Extract the [x, y] coordinate from the center of the cell holding the provided text.  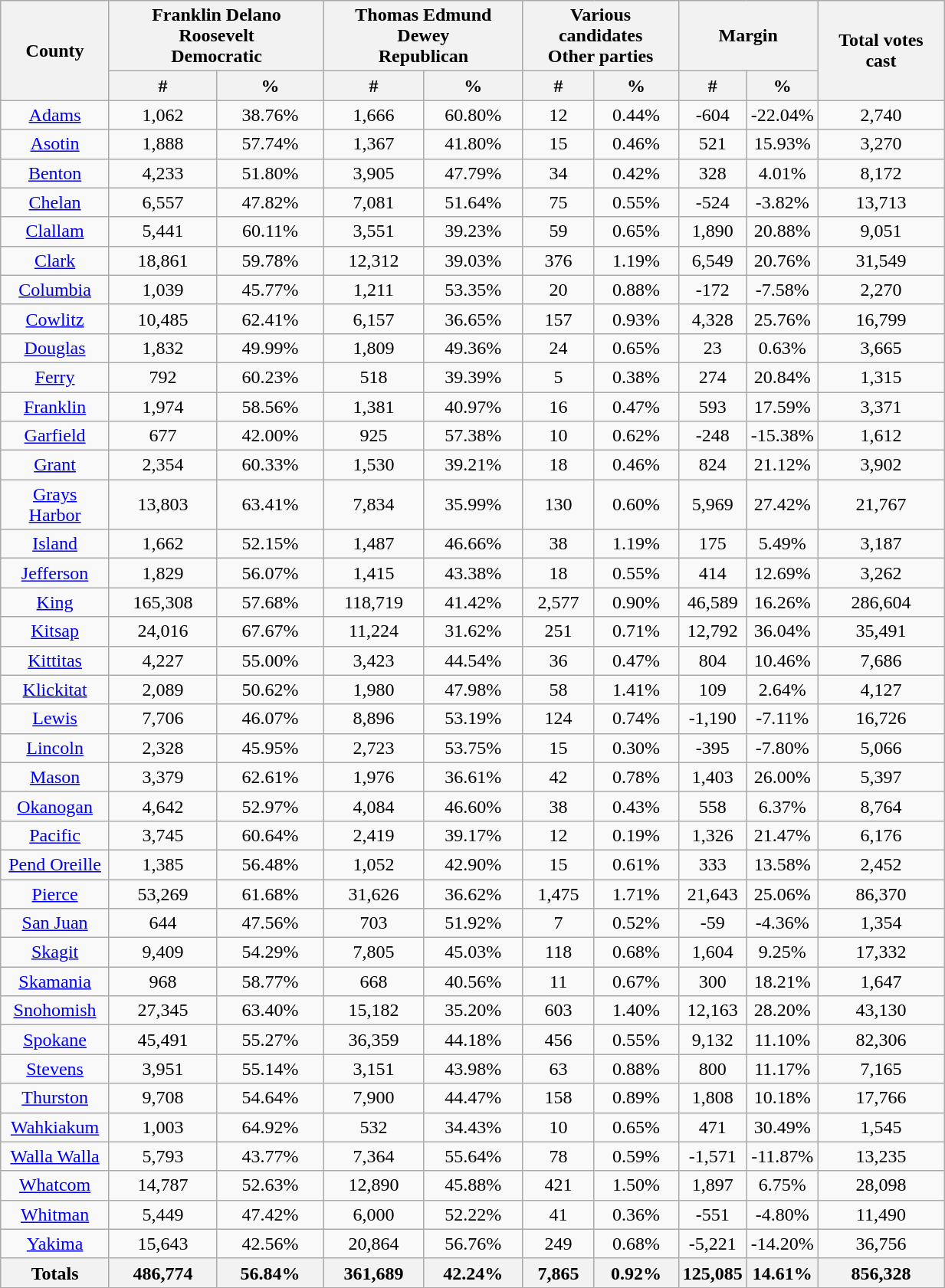
54.29% [270, 952]
558 [713, 806]
668 [374, 982]
1,367 [374, 144]
42.56% [270, 1244]
41 [558, 1214]
58.77% [270, 982]
Total votes cast [881, 51]
Jefferson [55, 573]
82,306 [881, 1040]
3,745 [162, 835]
47.82% [270, 202]
0.43% [636, 806]
3,187 [881, 544]
0.38% [636, 377]
925 [374, 436]
16,726 [881, 719]
Yakima [55, 1244]
-7.11% [782, 719]
41.42% [473, 602]
60.64% [270, 835]
7,834 [374, 504]
53.19% [473, 719]
9,132 [713, 1040]
44.47% [473, 1098]
5,397 [881, 777]
26.00% [782, 777]
15,643 [162, 1244]
4,642 [162, 806]
44.18% [473, 1040]
45.03% [473, 952]
12,163 [713, 1011]
Benton [55, 173]
Whatcom [55, 1185]
0.42% [636, 173]
62.61% [270, 777]
52.97% [270, 806]
521 [713, 144]
2,577 [558, 602]
53.35% [473, 290]
6,549 [713, 261]
12,312 [374, 261]
6,157 [374, 319]
1.50% [636, 1185]
53.75% [473, 748]
20,864 [374, 1244]
60.33% [270, 465]
16 [558, 407]
45.77% [270, 290]
6.37% [782, 806]
Skagit [55, 952]
7 [558, 923]
43,130 [881, 1011]
King [55, 602]
42 [558, 777]
34 [558, 173]
9.25% [782, 952]
60.80% [473, 115]
644 [162, 923]
18,861 [162, 261]
-59 [713, 923]
414 [713, 573]
0.19% [636, 835]
1,475 [558, 894]
Skamania [55, 982]
36,359 [374, 1040]
31,549 [881, 261]
2,740 [881, 115]
55.27% [270, 1040]
1,897 [713, 1185]
Stevens [55, 1069]
13.58% [782, 864]
6,176 [881, 835]
16.26% [782, 602]
16,799 [881, 319]
46.07% [270, 719]
Lewis [55, 719]
2,270 [881, 290]
3,371 [881, 407]
Pend Oreille [55, 864]
11.17% [782, 1069]
456 [558, 1040]
46.66% [473, 544]
0.90% [636, 602]
51.64% [473, 202]
47.98% [473, 690]
3,379 [162, 777]
56.76% [473, 1244]
Chelan [55, 202]
0.92% [636, 1273]
593 [713, 407]
56.07% [270, 573]
118,719 [374, 602]
42.24% [473, 1273]
-4.80% [782, 1214]
36.65% [473, 319]
18.21% [782, 982]
51.92% [473, 923]
1,530 [374, 465]
1,809 [374, 348]
1,829 [162, 573]
2,328 [162, 748]
2,089 [162, 690]
Thomas Edmund DeweyRepublican [424, 36]
47.42% [270, 1214]
300 [713, 982]
0.36% [636, 1214]
61.68% [270, 894]
471 [713, 1127]
13,803 [162, 504]
677 [162, 436]
1,315 [881, 377]
25.06% [782, 894]
Ferry [55, 377]
0.62% [636, 436]
703 [374, 923]
11.10% [782, 1040]
63.41% [270, 504]
157 [558, 319]
1,487 [374, 544]
-4.36% [782, 923]
36.04% [782, 631]
Snohomish [55, 1011]
20.88% [782, 231]
35.99% [473, 504]
3,551 [374, 231]
0.44% [636, 115]
Thurston [55, 1098]
3,902 [881, 465]
3,665 [881, 348]
Mason [55, 777]
Lincoln [55, 748]
-524 [713, 202]
3,270 [881, 144]
1,888 [162, 144]
17,332 [881, 952]
Pierce [55, 894]
0.60% [636, 504]
35.20% [473, 1011]
0.71% [636, 631]
-248 [713, 436]
55.64% [473, 1156]
0.67% [636, 982]
15,182 [374, 1011]
39.03% [473, 261]
75 [558, 202]
0.52% [636, 923]
52.22% [473, 1214]
361,689 [374, 1273]
Margin [748, 36]
9,708 [162, 1098]
1,326 [713, 835]
17.59% [782, 407]
249 [558, 1244]
109 [713, 690]
1,980 [374, 690]
1.40% [636, 1011]
-3.82% [782, 202]
Clark [55, 261]
Various candidatesOther parties [601, 36]
328 [713, 173]
35,491 [881, 631]
0.59% [636, 1156]
7,081 [374, 202]
5,969 [713, 504]
2,452 [881, 864]
9,409 [162, 952]
Franklin Delano RooseveltDemocratic [216, 36]
Spokane [55, 1040]
14,787 [162, 1185]
63 [558, 1069]
Franklin [55, 407]
47.56% [270, 923]
6,000 [374, 1214]
3,262 [881, 573]
63.40% [270, 1011]
San Juan [55, 923]
42.00% [270, 436]
Okanogan [55, 806]
1,832 [162, 348]
67.67% [270, 631]
59.78% [270, 261]
39.21% [473, 465]
792 [162, 377]
1,647 [881, 982]
1,354 [881, 923]
4,084 [374, 806]
165,308 [162, 602]
53,269 [162, 894]
40.56% [473, 982]
36.62% [473, 894]
2,354 [162, 465]
-11.87% [782, 1156]
251 [558, 631]
46,589 [713, 602]
1,545 [881, 1127]
39.39% [473, 377]
43.77% [270, 1156]
10.46% [782, 660]
2,419 [374, 835]
45.88% [473, 1185]
49.99% [270, 348]
58.56% [270, 407]
0.89% [636, 1098]
51.80% [270, 173]
1,381 [374, 407]
603 [558, 1011]
8,764 [881, 806]
8,896 [374, 719]
56.84% [270, 1273]
518 [374, 377]
20.84% [782, 377]
31.62% [473, 631]
64.92% [270, 1127]
45,491 [162, 1040]
Douglas [55, 348]
1,604 [713, 952]
59 [558, 231]
36.61% [473, 777]
46.60% [473, 806]
286,604 [881, 602]
1,052 [374, 864]
24 [558, 348]
34.43% [473, 1127]
5,793 [162, 1156]
36,756 [881, 1244]
45.95% [270, 748]
118 [558, 952]
-395 [713, 748]
21,643 [713, 894]
6,557 [162, 202]
County [55, 51]
60.23% [270, 377]
3,905 [374, 173]
20 [558, 290]
532 [374, 1127]
10,485 [162, 319]
Whitman [55, 1214]
10.18% [782, 1098]
Grays Harbor [55, 504]
968 [162, 982]
21.47% [782, 835]
-14.20% [782, 1244]
54.64% [270, 1098]
1,003 [162, 1127]
Wahkiakum [55, 1127]
1,415 [374, 573]
31,626 [374, 894]
5,449 [162, 1214]
2.64% [782, 690]
11,490 [881, 1214]
52.63% [270, 1185]
57.68% [270, 602]
0.61% [636, 864]
36 [558, 660]
-551 [713, 1214]
7,805 [374, 952]
27,345 [162, 1011]
40.97% [473, 407]
-172 [713, 290]
Klickitat [55, 690]
Totals [55, 1273]
17,766 [881, 1098]
49.36% [473, 348]
9,051 [881, 231]
856,328 [881, 1273]
4.01% [782, 173]
-15.38% [782, 436]
1,976 [374, 777]
-7.58% [782, 290]
2,723 [374, 748]
25.76% [782, 319]
43.38% [473, 573]
1,211 [374, 290]
0.78% [636, 777]
-7.80% [782, 748]
0.63% [782, 348]
7,364 [374, 1156]
21,767 [881, 504]
1,403 [713, 777]
1,666 [374, 115]
-604 [713, 115]
41.80% [473, 144]
Columbia [55, 290]
1,808 [713, 1098]
800 [713, 1069]
175 [713, 544]
1,974 [162, 407]
28,098 [881, 1185]
4,127 [881, 690]
11,224 [374, 631]
12,792 [713, 631]
7,686 [881, 660]
55.14% [270, 1069]
486,774 [162, 1273]
376 [558, 261]
20.76% [782, 261]
23 [713, 348]
125,085 [713, 1273]
1.71% [636, 894]
-22.04% [782, 115]
13,713 [881, 202]
4,233 [162, 173]
0.74% [636, 719]
27.42% [782, 504]
4,227 [162, 660]
6.75% [782, 1185]
1,890 [713, 231]
-1,190 [713, 719]
13,235 [881, 1156]
3,151 [374, 1069]
24,016 [162, 631]
421 [558, 1185]
Kitsap [55, 631]
158 [558, 1098]
12.69% [782, 573]
Asotin [55, 144]
274 [713, 377]
57.38% [473, 436]
78 [558, 1156]
Adams [55, 115]
1,039 [162, 290]
55.00% [270, 660]
7,706 [162, 719]
1,612 [881, 436]
124 [558, 719]
57.74% [270, 144]
Garfield [55, 436]
1,662 [162, 544]
0.93% [636, 319]
62.41% [270, 319]
50.62% [270, 690]
56.48% [270, 864]
7,865 [558, 1273]
58 [558, 690]
1.41% [636, 690]
30.49% [782, 1127]
86,370 [881, 894]
11 [558, 982]
5,441 [162, 231]
824 [713, 465]
Pacific [55, 835]
1,385 [162, 864]
21.12% [782, 465]
Grant [55, 465]
7,165 [881, 1069]
42.90% [473, 864]
130 [558, 504]
5 [558, 377]
Walla Walla [55, 1156]
Clallam [55, 231]
0.30% [636, 748]
804 [713, 660]
12,890 [374, 1185]
47.79% [473, 173]
1,062 [162, 115]
52.15% [270, 544]
28.20% [782, 1011]
38.76% [270, 115]
44.54% [473, 660]
8,172 [881, 173]
15.93% [782, 144]
Island [55, 544]
333 [713, 864]
-1,571 [713, 1156]
5.49% [782, 544]
39.23% [473, 231]
Cowlitz [55, 319]
Kittitas [55, 660]
4,328 [713, 319]
39.17% [473, 835]
-5,221 [713, 1244]
3,423 [374, 660]
3,951 [162, 1069]
43.98% [473, 1069]
60.11% [270, 231]
5,066 [881, 748]
14.61% [782, 1273]
7,900 [374, 1098]
